Provide the (x, y) coordinate of the cell's center where the given text is located.  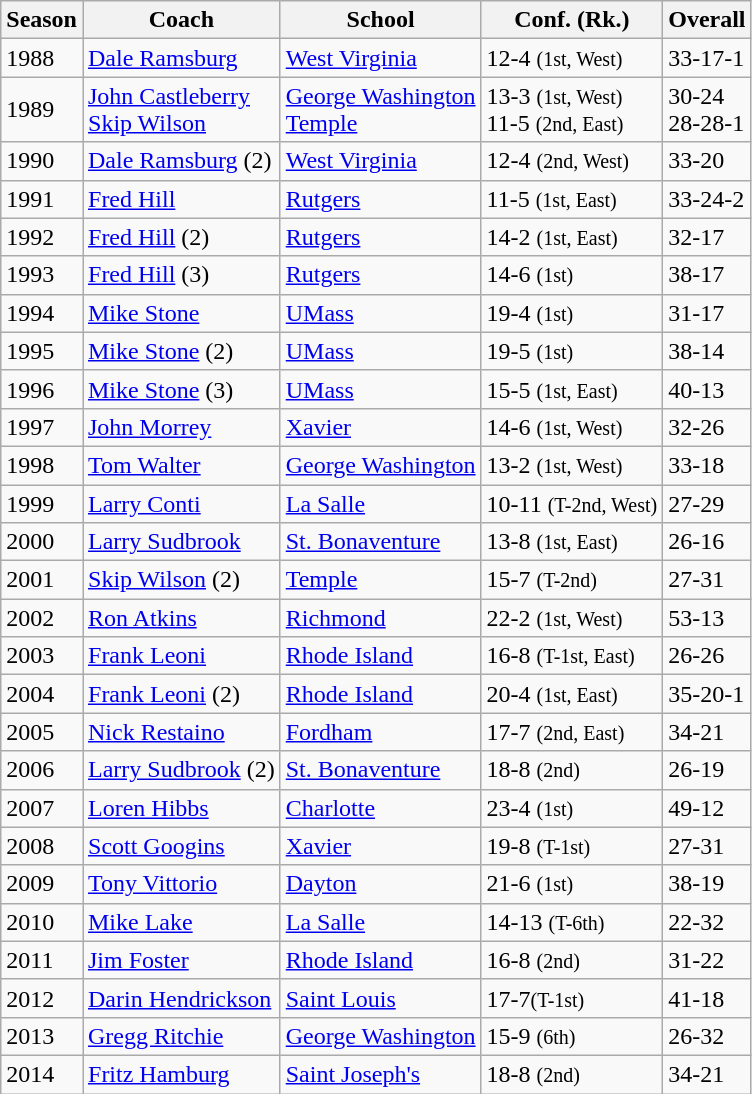
38-19 (707, 884)
Overall (707, 20)
Mike Stone (3) (181, 389)
Conf. (Rk.) (572, 20)
Scott Googins (181, 846)
Saint Louis (380, 998)
21-6 (1st) (572, 884)
27-29 (707, 503)
Season (42, 20)
40-13 (707, 389)
2011 (42, 960)
38-14 (707, 351)
Skip Wilson (2) (181, 580)
13-3 (1st, West)11-5 (2nd, East) (572, 110)
10-11 (T-2nd, West) (572, 503)
31-22 (707, 960)
2014 (42, 1074)
1996 (42, 389)
12-4 (1st, West) (572, 58)
Mike Stone (2) (181, 351)
Dale Ramsburg (181, 58)
19-4 (1st) (572, 313)
22-2 (1st, West) (572, 618)
Loren Hibbs (181, 808)
15-5 (1st, East) (572, 389)
15-7 (T-2nd) (572, 580)
1993 (42, 275)
Coach (181, 20)
31-17 (707, 313)
2001 (42, 580)
Fred Hill (2) (181, 237)
33-18 (707, 465)
2002 (42, 618)
13-8 (1st, East) (572, 542)
Larry Conti (181, 503)
Fritz Hamburg (181, 1074)
John Morrey (181, 427)
41-18 (707, 998)
15-9 (6th) (572, 1036)
16-8 (2nd) (572, 960)
Mike Stone (181, 313)
1995 (42, 351)
Larry Sudbrook (2) (181, 770)
26-32 (707, 1036)
33-17-1 (707, 58)
2009 (42, 884)
John CastleberrySkip Wilson (181, 110)
Frank Leoni (2) (181, 694)
Jim Foster (181, 960)
Frank Leoni (181, 656)
Temple (380, 580)
Gregg Ritchie (181, 1036)
2013 (42, 1036)
Nick Restaino (181, 732)
49-12 (707, 808)
2010 (42, 922)
1992 (42, 237)
2003 (42, 656)
19-5 (1st) (572, 351)
School (380, 20)
Dale Ramsburg (2) (181, 161)
14-13 (T-6th) (572, 922)
17-7 (2nd, East) (572, 732)
Saint Joseph's (380, 1074)
George WashingtonTemple (380, 110)
Dayton (380, 884)
33-24-2 (707, 199)
32-26 (707, 427)
26-26 (707, 656)
30-2428-28-1 (707, 110)
Fred Hill (3) (181, 275)
1994 (42, 313)
22-32 (707, 922)
53-13 (707, 618)
Darin Hendrickson (181, 998)
23-4 (1st) (572, 808)
20-4 (1st, East) (572, 694)
2007 (42, 808)
19-8 (T-1st) (572, 846)
17-7(T-1st) (572, 998)
1998 (42, 465)
1988 (42, 58)
Fred Hill (181, 199)
Tony Vittorio (181, 884)
1997 (42, 427)
16-8 (T-1st, East) (572, 656)
11-5 (1st, East) (572, 199)
Richmond (380, 618)
Charlotte (380, 808)
2004 (42, 694)
Mike Lake (181, 922)
32-17 (707, 237)
2000 (42, 542)
26-16 (707, 542)
Tom Walter (181, 465)
2008 (42, 846)
14-6 (1st, West) (572, 427)
13-2 (1st, West) (572, 465)
14-6 (1st) (572, 275)
38-17 (707, 275)
Ron Atkins (181, 618)
Fordham (380, 732)
1991 (42, 199)
1999 (42, 503)
2012 (42, 998)
1990 (42, 161)
12-4 (2nd, West) (572, 161)
26-19 (707, 770)
1989 (42, 110)
35-20-1 (707, 694)
2005 (42, 732)
Larry Sudbrook (181, 542)
2006 (42, 770)
14-2 (1st, East) (572, 237)
33-20 (707, 161)
